Provide the (x, y) coordinate of the cell's center where the given text is located.  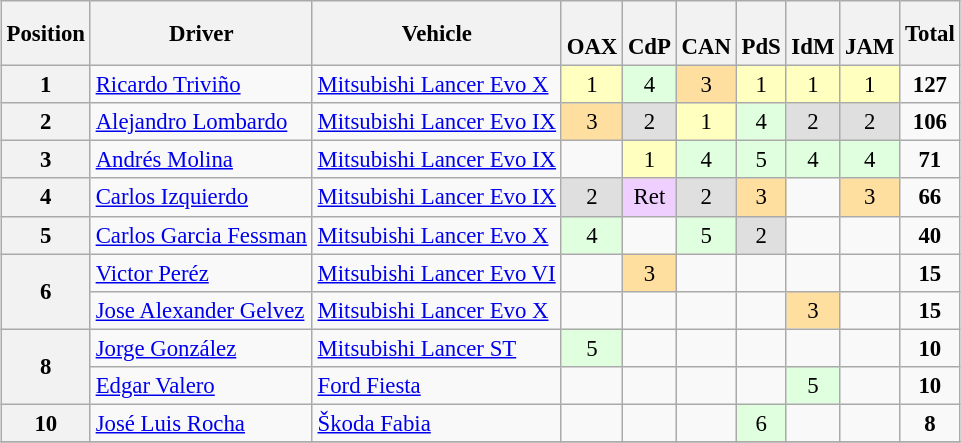
Driver (201, 34)
Škoda Fabia (436, 423)
Victor Peréz (201, 273)
CAN (706, 34)
Edgar Valero (201, 385)
Mitsubishi Lancer ST (436, 348)
Alejandro Lombardo (201, 122)
127 (930, 85)
40 (930, 235)
CdP (650, 34)
José Luis Rocha (201, 423)
Ford Fiesta (436, 385)
Mitsubishi Lancer Evo VI (436, 273)
OAX (592, 34)
Total (930, 34)
Position (46, 34)
PdS (761, 34)
Jose Alexander Gelvez (201, 310)
JAM (870, 34)
106 (930, 122)
Jorge González (201, 348)
Ret (650, 197)
71 (930, 160)
Carlos Garcia Fessman (201, 235)
IdM (813, 34)
Ricardo Triviño (201, 85)
Andrés Molina (201, 160)
66 (930, 197)
Vehicle (436, 34)
Carlos Izquierdo (201, 197)
